Return the [X, Y] coordinate for the center point of the cell that contains the specified text.  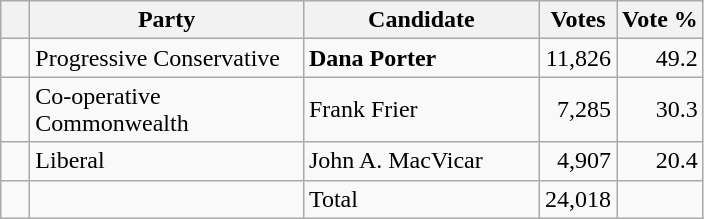
Liberal [167, 161]
49.2 [660, 58]
Votes [578, 20]
30.3 [660, 110]
Dana Porter [421, 58]
Frank Frier [421, 110]
Candidate [421, 20]
11,826 [578, 58]
20.4 [660, 161]
Progressive Conservative [167, 58]
Co-operative Commonwealth [167, 110]
7,285 [578, 110]
Total [421, 199]
Vote % [660, 20]
Party [167, 20]
4,907 [578, 161]
John A. MacVicar [421, 161]
24,018 [578, 199]
